Provide the [x, y] coordinate of the cell's center where the given text is located.  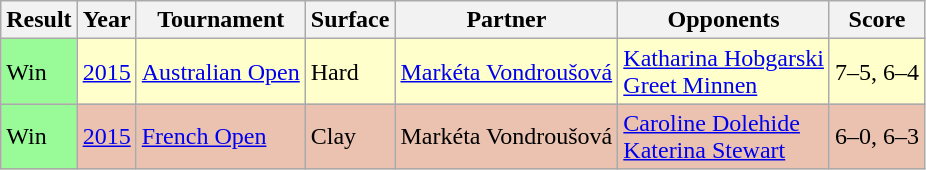
6–0, 6–3 [876, 136]
Result [39, 20]
Opponents [724, 20]
Surface [350, 20]
Score [876, 20]
Hard [350, 72]
Australian Open [220, 72]
Caroline Dolehide Katerina Stewart [724, 136]
Year [106, 20]
Partner [506, 20]
7–5, 6–4 [876, 72]
French Open [220, 136]
Katharina Hobgarski Greet Minnen [724, 72]
Clay [350, 136]
Tournament [220, 20]
